Find where the given text appears and provide that cell's center as (x, y) coordinate. 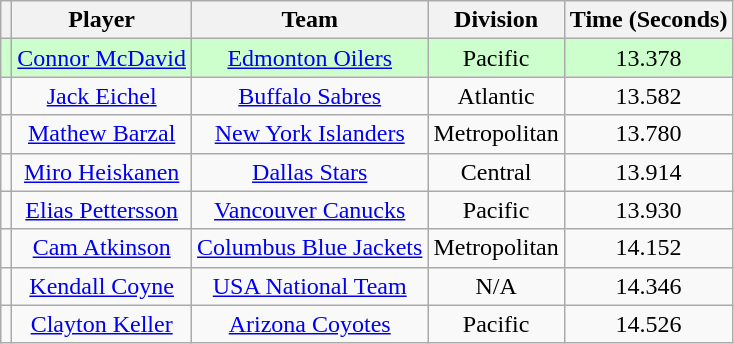
13.914 (648, 172)
Team (310, 20)
13.930 (648, 210)
Vancouver Canucks (310, 210)
14.152 (648, 248)
Columbus Blue Jackets (310, 248)
Elias Pettersson (102, 210)
13.378 (648, 58)
Dallas Stars (310, 172)
Buffalo Sabres (310, 96)
Clayton Keller (102, 324)
Arizona Coyotes (310, 324)
Cam Atkinson (102, 248)
13.582 (648, 96)
Player (102, 20)
14.526 (648, 324)
14.346 (648, 286)
Jack Eichel (102, 96)
Division (496, 20)
Atlantic (496, 96)
New York Islanders (310, 134)
Time (Seconds) (648, 20)
Central (496, 172)
13.780 (648, 134)
Miro Heiskanen (102, 172)
Kendall Coyne (102, 286)
USA National Team (310, 286)
N/A (496, 286)
Edmonton Oilers (310, 58)
Connor McDavid (102, 58)
Mathew Barzal (102, 134)
